Extract the (x, y) coordinate from the center of the cell holding the provided text.  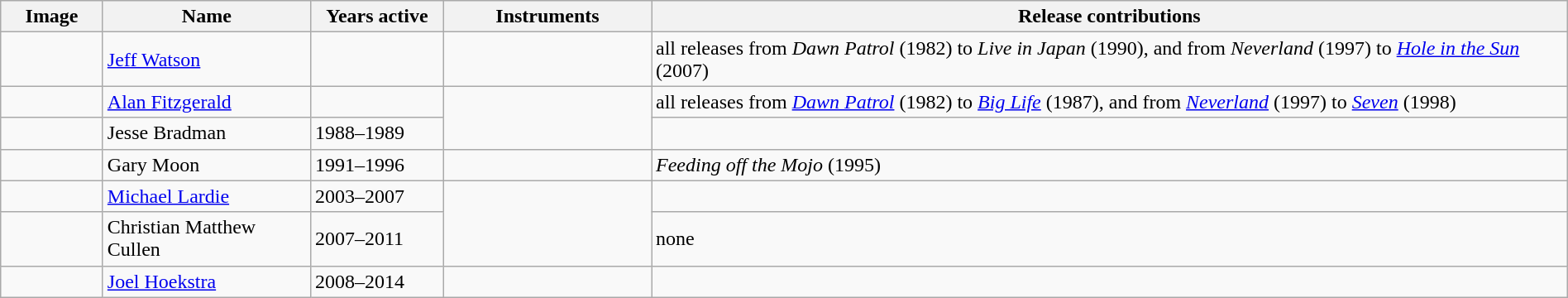
Joel Hoekstra (207, 281)
1988–1989 (377, 133)
Gary Moon (207, 165)
all releases from Dawn Patrol (1982) to Live in Japan (1990), and from Neverland (1997) to Hole in the Sun (2007) (1110, 60)
Image (52, 17)
2007–2011 (377, 238)
none (1110, 238)
all releases from Dawn Patrol (1982) to Big Life (1987), and from Neverland (1997) to Seven (1998) (1110, 102)
2008–2014 (377, 281)
Alan Fitzgerald (207, 102)
1991–1996 (377, 165)
2003–2007 (377, 196)
Michael Lardie (207, 196)
Name (207, 17)
Years active (377, 17)
Feeding off the Mojo (1995) (1110, 165)
Jesse Bradman (207, 133)
Instruments (547, 17)
Christian Matthew Cullen (207, 238)
Release contributions (1110, 17)
Jeff Watson (207, 60)
